Pinpoint the cell where the given text exists, returning its (X, Y) midpoint coordinate. 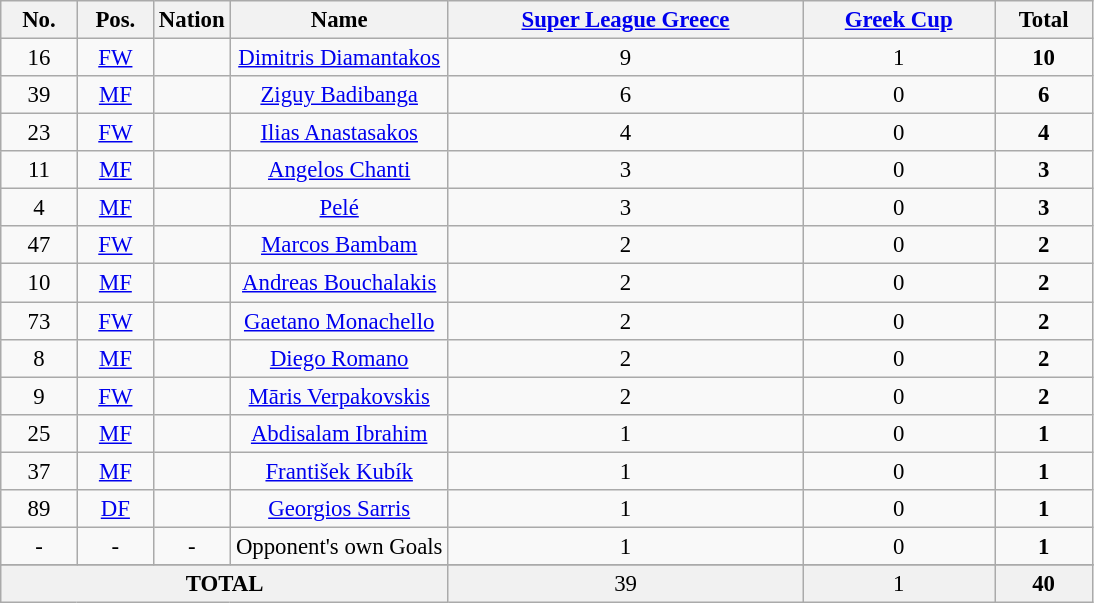
Diego Romano (339, 358)
Greek Cup (899, 20)
Super League Greece (625, 20)
16 (39, 58)
Marcos Bambam (339, 245)
Dimitris Diamantakos (339, 58)
Abdisalam Ibrahim (339, 433)
25 (39, 433)
TOTAL (225, 584)
23 (39, 133)
40 (1044, 584)
89 (39, 509)
Andreas Bouchalakis (339, 283)
František Kubík (339, 471)
37 (39, 471)
No. (39, 20)
47 (39, 245)
DF (115, 509)
Pelé (339, 208)
Nation (192, 20)
Māris Verpakovskis (339, 396)
11 (39, 170)
Angelos Chanti (339, 170)
Total (1044, 20)
Pos. (115, 20)
Gaetano Monachello (339, 321)
Ziguy Badibanga (339, 95)
Georgios Sarris (339, 509)
Name (339, 20)
8 (39, 358)
Ilias Anastasakos (339, 133)
Opponent's own Goals (339, 546)
73 (39, 321)
